From the cell containing the given text, extract its center point as [X, Y] coordinate. 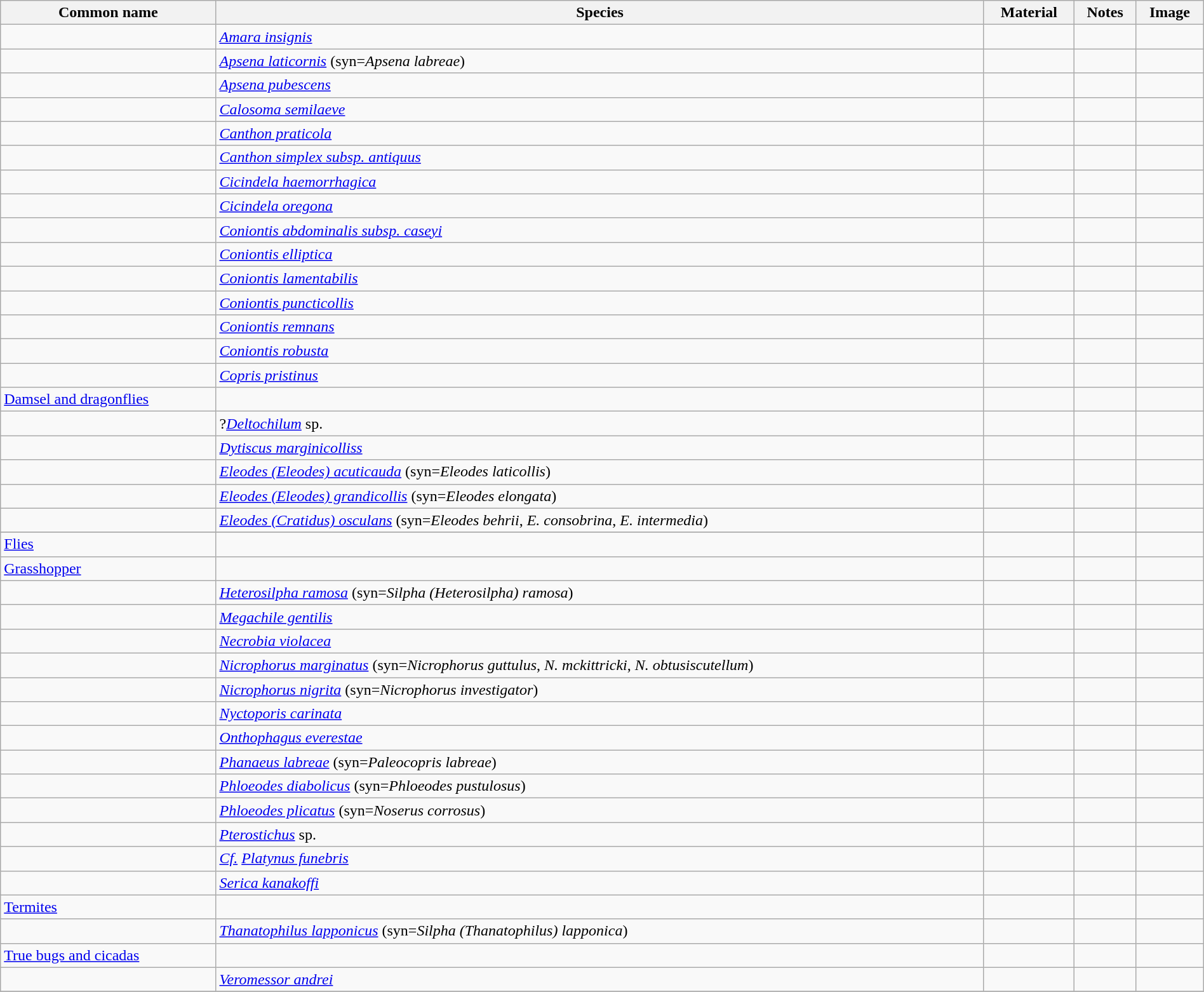
Phloeodes plicatus (syn=Noserus corrosus) [599, 810]
Coniontis elliptica [599, 254]
Eleodes (Eleodes) grandicollis (syn=Eleodes elongata) [599, 496]
Nicrophorus nigrita (syn=Nicrophorus investigator) [599, 689]
Thanatophilus lapponicus (syn=Silpha (Thanatophilus) lapponica) [599, 931]
Calosoma semilaeve [599, 109]
?Deltochilum sp. [599, 424]
Material [1029, 13]
Notes [1105, 13]
Coniontis puncticollis [599, 303]
Eleodes (Cratidus) osculans (syn=Eleodes behrii, E. consobrina, E. intermedia) [599, 520]
Coniontis remnans [599, 327]
Necrobia violacea [599, 641]
Apsena pubescens [599, 85]
Pterostichus sp. [599, 834]
Coniontis lamentabilis [599, 278]
Cf. Platynus funebris [599, 859]
Termites [108, 907]
Onthophagus everestae [599, 738]
Common name [108, 13]
Eleodes (Eleodes) acuticauda (syn=Eleodes laticollis) [599, 472]
Dytiscus marginicolliss [599, 448]
Coniontis robusta [599, 351]
Species [599, 13]
Canthon simplex subsp. antiquus [599, 158]
Cicindela haemorrhagica [599, 182]
Canthon praticola [599, 133]
Megachile gentilis [599, 617]
Phloeodes diabolicus (syn=Phloeodes pustulosus) [599, 786]
Nicrophorus marginatus (syn=Nicrophorus guttulus, N. mckittricki, N. obtusiscutellum) [599, 665]
Phanaeus labreae (syn=Paleocopris labreae) [599, 762]
Serica kanakoffi [599, 883]
Image [1170, 13]
True bugs and cicadas [108, 955]
Cicindela oregona [599, 206]
Nyctoporis carinata [599, 714]
Amara insignis [599, 37]
Heterosilpha ramosa (syn=Silpha (Heterosilpha) ramosa) [599, 593]
Copris pristinus [599, 375]
Veromessor andrei [599, 979]
Damsel and dragonflies [108, 399]
Flies [108, 544]
Coniontis abdominalis subsp. caseyi [599, 230]
Apsena laticornis (syn=Apsena labreae) [599, 61]
Grasshopper [108, 568]
